Find where the given text appears and provide that cell's center as (X, Y) coordinate. 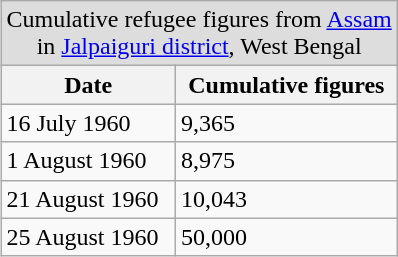
16 July 1960 (88, 123)
Date (88, 85)
25 August 1960 (88, 237)
9,365 (286, 123)
10,043 (286, 199)
50,000 (286, 237)
21 August 1960 (88, 199)
Cumulative figures (286, 85)
1 August 1960 (88, 161)
Cumulative refugee figures from Assamin Jalpaiguri district, West Bengal (199, 34)
8,975 (286, 161)
